Determine the (X, Y) coordinate at the center of the cell enclosing the given text.  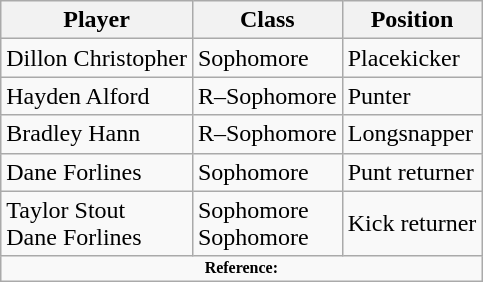
Longsnapper (412, 134)
Taylor StoutDane Forlines (97, 224)
Kick returner (412, 224)
Punter (412, 96)
Punt returner (412, 172)
Player (97, 20)
Dillon Christopher (97, 58)
Hayden Alford (97, 96)
SophomoreSophomore (267, 224)
Dane Forlines (97, 172)
Bradley Hann (97, 134)
Position (412, 20)
Class (267, 20)
Placekicker (412, 58)
Reference: (242, 268)
